Capture the cell that displays the provided text and extract its (X, Y) central coordinate. 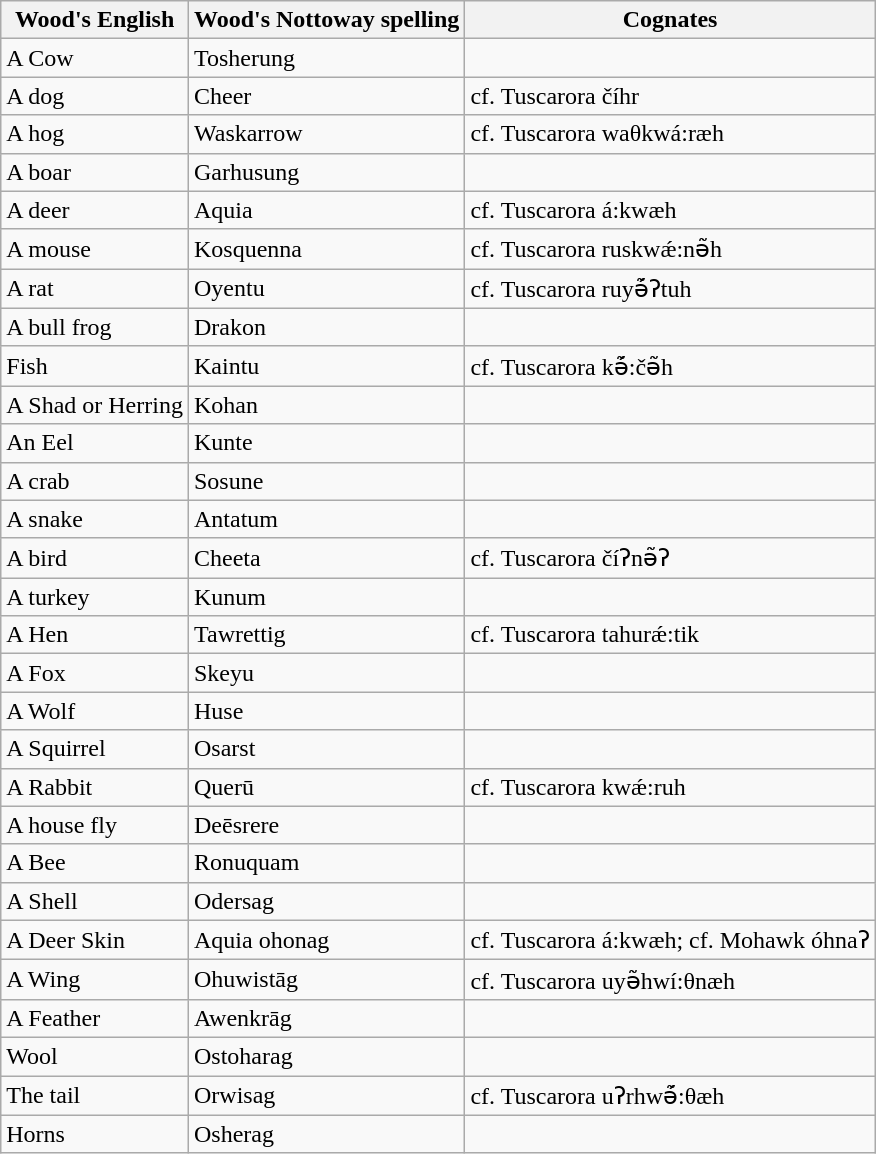
Kunte (326, 443)
A snake (95, 519)
A Wolf (95, 711)
A Cow (95, 58)
Ronuquam (326, 863)
cf. Tuscarora tahurǽ:tik (670, 635)
cf. Tuscarora uyə̃hwí:θnæh (670, 980)
Awenkrāg (326, 1018)
Odersag (326, 901)
cf. Tuscarora číhr (670, 96)
Waskarrow (326, 134)
Kohan (326, 405)
A boar (95, 172)
A rat (95, 289)
Huse (326, 711)
Oyentu (326, 289)
Osherag (326, 1134)
An Eel (95, 443)
Aquia (326, 210)
A Rabbit (95, 787)
Skeyu (326, 673)
A Squirrel (95, 749)
A dog (95, 96)
Deēsrere (326, 825)
A bird (95, 558)
A hog (95, 134)
Wood's Nottoway spelling (326, 20)
A Shad or Herring (95, 405)
Kosquenna (326, 249)
A deer (95, 210)
A crab (95, 481)
Cognates (670, 20)
Kunum (326, 597)
Wool (95, 1056)
A Hen (95, 635)
cf. Tuscarora kə̃́:čə̃h (670, 366)
Cheeta (326, 558)
Kaintu (326, 366)
Horns (95, 1134)
cf. Tuscarora uʔrhwə̃́:θæh (670, 1096)
A Deer Skin (95, 940)
Sosune (326, 481)
A Fox (95, 673)
A Feather (95, 1018)
Fish (95, 366)
cf. Tuscarora ruskwǽ:nə̃h (670, 249)
Cheer (326, 96)
Querū (326, 787)
A Bee (95, 863)
A turkey (95, 597)
A Wing (95, 980)
Osarst (326, 749)
A bull frog (95, 327)
Tosherung (326, 58)
Tawrettig (326, 635)
cf. Tuscarora číʔnə̃ʔ (670, 558)
Orwisag (326, 1096)
cf. Tuscarora waθkwá:ræh (670, 134)
A Shell (95, 901)
A mouse (95, 249)
cf. Tuscarora á:kwæh (670, 210)
cf. Tuscarora kwǽ:ruh (670, 787)
Drakon (326, 327)
Ostoharag (326, 1056)
Garhusung (326, 172)
Ohuwistāg (326, 980)
Antatum (326, 519)
cf. Tuscarora ruyə̃́ʔtuh (670, 289)
The tail (95, 1096)
Aquia ohonag (326, 940)
Wood's English (95, 20)
cf. Tuscarora á:kwæh; cf. Mohawk óhnaʔ (670, 940)
A house fly (95, 825)
